For the text-containing cell, return its midpoint in [X, Y] coordinate format. 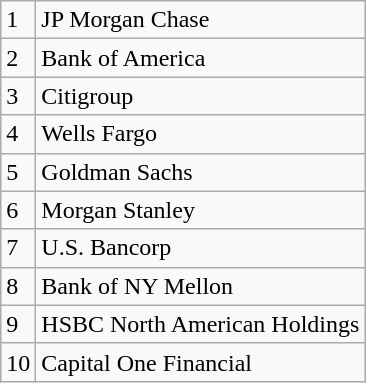
Wells Fargo [200, 134]
5 [18, 172]
Capital One Financial [200, 362]
Goldman Sachs [200, 172]
1 [18, 20]
3 [18, 96]
10 [18, 362]
2 [18, 58]
U.S. Bancorp [200, 248]
4 [18, 134]
Bank of NY Mellon [200, 286]
Bank of America [200, 58]
JP Morgan Chase [200, 20]
HSBC North American Holdings [200, 324]
7 [18, 248]
9 [18, 324]
6 [18, 210]
Citigroup [200, 96]
8 [18, 286]
Morgan Stanley [200, 210]
